Capture the cell that displays the provided text and extract its (X, Y) central coordinate. 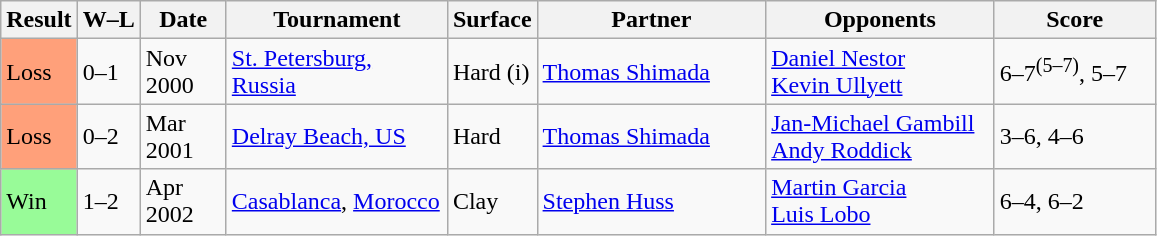
Tournament (336, 20)
1–2 (108, 202)
St. Petersburg, Russia (336, 72)
Win (39, 202)
Nov 2000 (183, 72)
Opponents (880, 20)
Score (1074, 20)
Hard (i) (492, 72)
Clay (492, 202)
Daniel Nestor Kevin Ullyett (880, 72)
W–L (108, 20)
Jan-Michael Gambill Andy Roddick (880, 136)
Mar 2001 (183, 136)
Casablanca, Morocco (336, 202)
Apr 2002 (183, 202)
6–7(5–7), 5–7 (1074, 72)
Martin Garcia Luis Lobo (880, 202)
Result (39, 20)
0–1 (108, 72)
Partner (652, 20)
Surface (492, 20)
6–4, 6–2 (1074, 202)
Delray Beach, US (336, 136)
Hard (492, 136)
3–6, 4–6 (1074, 136)
Stephen Huss (652, 202)
Date (183, 20)
0–2 (108, 136)
